Extract the [X, Y] coordinate from the center of the cell holding the provided text.  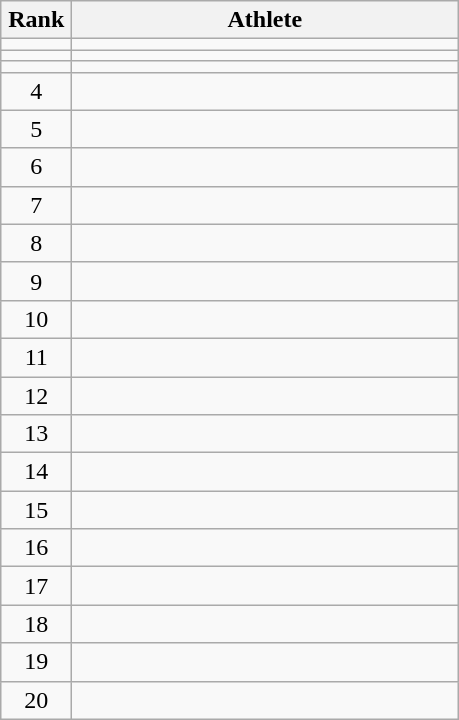
12 [36, 395]
8 [36, 243]
20 [36, 700]
18 [36, 624]
11 [36, 357]
6 [36, 167]
7 [36, 205]
14 [36, 472]
4 [36, 91]
15 [36, 510]
17 [36, 586]
5 [36, 129]
Rank [36, 20]
10 [36, 319]
13 [36, 434]
19 [36, 662]
9 [36, 281]
Athlete [265, 20]
16 [36, 548]
